Return (X, Y) of the center of cell containing provided text 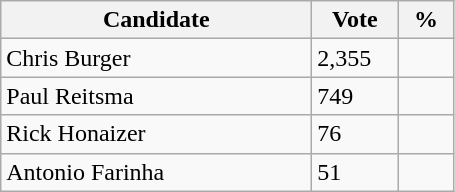
51 (355, 172)
Paul Reitsma (156, 96)
Chris Burger (156, 58)
76 (355, 134)
Candidate (156, 20)
% (426, 20)
2,355 (355, 58)
749 (355, 96)
Antonio Farinha (156, 172)
Vote (355, 20)
Rick Honaizer (156, 134)
